Extract the (X, Y) coordinate from the center of the cell holding the provided text.  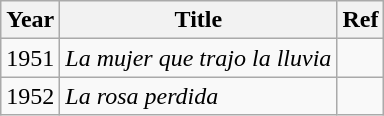
Ref (360, 20)
1952 (30, 96)
Year (30, 20)
1951 (30, 58)
Title (198, 20)
La mujer que trajo la lluvia (198, 58)
La rosa perdida (198, 96)
